Pinpoint the cell where the given text exists, returning its (x, y) midpoint coordinate. 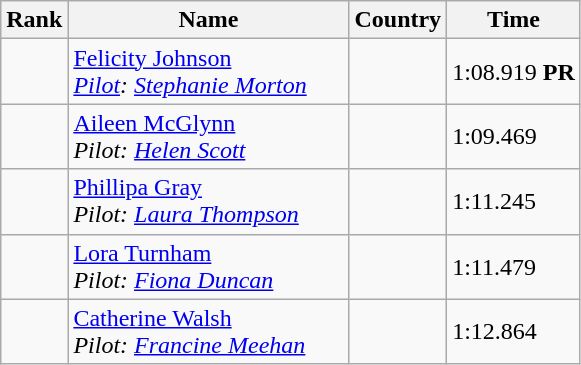
1:09.469 (514, 136)
1:12.864 (514, 332)
1:11.245 (514, 202)
Name (208, 20)
1:08.919 PR (514, 72)
Rank (34, 20)
1:11.479 (514, 266)
Phillipa GrayPilot: Laura Thompson (208, 202)
Catherine WalshPilot: Francine Meehan (208, 332)
Lora TurnhamPilot: Fiona Duncan (208, 266)
Felicity JohnsonPilot: Stephanie Morton (208, 72)
Country (398, 20)
Time (514, 20)
Aileen McGlynnPilot: Helen Scott (208, 136)
